Capture the cell that displays the provided text and extract its [X, Y] central coordinate. 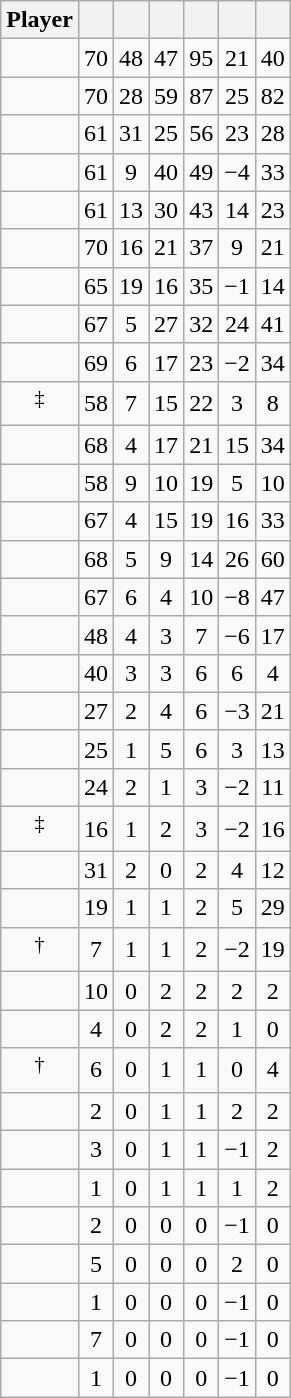
8 [272, 404]
−4 [238, 172]
43 [202, 210]
−3 [238, 711]
59 [166, 96]
12 [272, 870]
60 [272, 559]
29 [272, 908]
69 [96, 362]
22 [202, 404]
87 [202, 96]
41 [272, 324]
11 [272, 787]
26 [238, 559]
82 [272, 96]
35 [202, 286]
56 [202, 134]
30 [166, 210]
32 [202, 324]
49 [202, 172]
−8 [238, 597]
Player [40, 20]
37 [202, 248]
65 [96, 286]
−6 [238, 635]
95 [202, 58]
